Output the [X, Y] coordinate of the center of the cell containing the given text.  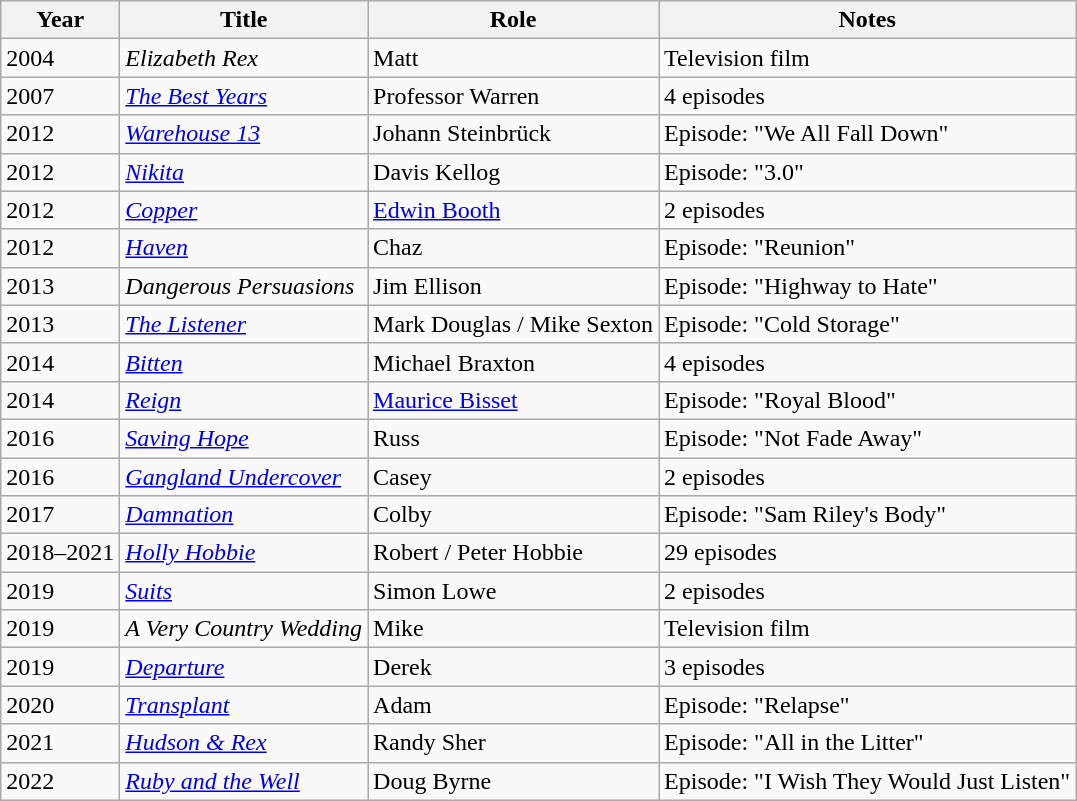
Dangerous Persuasions [244, 286]
Warehouse 13 [244, 134]
Russ [514, 438]
Episode: "3.0" [868, 172]
3 episodes [868, 667]
2004 [60, 58]
2022 [60, 781]
Johann Steinbrück [514, 134]
Notes [868, 20]
2018–2021 [60, 553]
Copper [244, 210]
Episode: "I Wish They Would Just Listen" [868, 781]
Nikita [244, 172]
2020 [60, 705]
Mike [514, 629]
A Very Country Wedding [244, 629]
Edwin Booth [514, 210]
Matt [514, 58]
Year [60, 20]
Damnation [244, 515]
Saving Hope [244, 438]
Episode: "Relapse" [868, 705]
Jim Ellison [514, 286]
Chaz [514, 248]
2007 [60, 96]
Role [514, 20]
Robert / Peter Hobbie [514, 553]
Doug Byrne [514, 781]
Randy Sher [514, 743]
Episode: "Not Fade Away" [868, 438]
Episode: "We All Fall Down" [868, 134]
Mark Douglas / Mike Sexton [514, 324]
Bitten [244, 362]
Davis Kellog [514, 172]
The Listener [244, 324]
2021 [60, 743]
Episode: "Reunion" [868, 248]
Ruby and the Well [244, 781]
Episode: "All in the Litter" [868, 743]
Episode: "Sam Riley's Body" [868, 515]
2017 [60, 515]
Colby [514, 515]
Episode: "Royal Blood" [868, 400]
29 episodes [868, 553]
Transplant [244, 705]
Title [244, 20]
Elizabeth Rex [244, 58]
Suits [244, 591]
Holly Hobbie [244, 553]
Episode: "Cold Storage" [868, 324]
Reign [244, 400]
Haven [244, 248]
Simon Lowe [514, 591]
Professor Warren [514, 96]
Casey [514, 477]
Michael Braxton [514, 362]
Adam [514, 705]
Episode: "Highway to Hate" [868, 286]
Gangland Undercover [244, 477]
Maurice Bisset [514, 400]
Hudson & Rex [244, 743]
The Best Years [244, 96]
Departure [244, 667]
Derek [514, 667]
